Search for the cell housing the specified text and yield its (x, y) center coordinate. 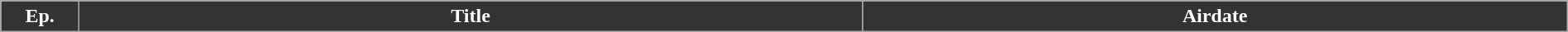
Title (470, 16)
Ep. (40, 16)
Airdate (1216, 16)
